Capture the cell that displays the provided text and extract its [X, Y] central coordinate. 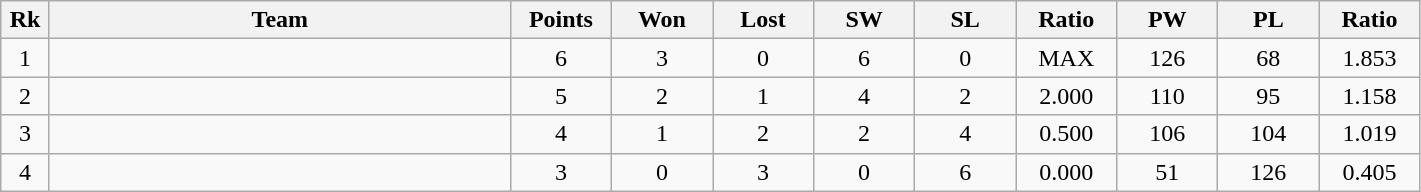
Won [662, 20]
1.853 [1370, 58]
Points [560, 20]
PL [1268, 20]
Rk [26, 20]
0.405 [1370, 172]
0.500 [1066, 134]
PW [1168, 20]
Lost [762, 20]
51 [1168, 172]
SL [966, 20]
Team [280, 20]
110 [1168, 96]
5 [560, 96]
104 [1268, 134]
2.000 [1066, 96]
106 [1168, 134]
68 [1268, 58]
0.000 [1066, 172]
MAX [1066, 58]
1.158 [1370, 96]
1.019 [1370, 134]
SW [864, 20]
95 [1268, 96]
